For the text-containing cell, return its midpoint in [X, Y] coordinate format. 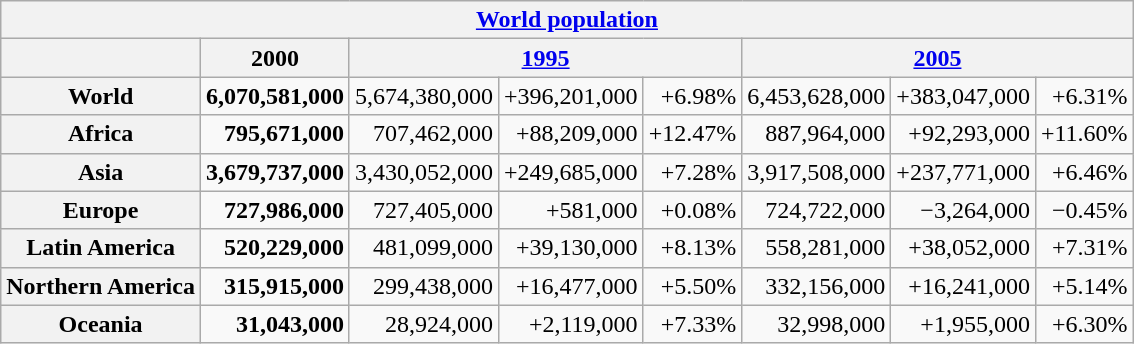
6,453,628,000 [816, 96]
31,043,000 [274, 324]
3,679,737,000 [274, 172]
+6.31% [1084, 96]
Latin America [101, 248]
887,964,000 [816, 134]
+6.30% [1084, 324]
315,915,000 [274, 286]
6,070,581,000 [274, 96]
+5.14% [1084, 286]
+92,293,000 [964, 134]
+5.50% [692, 286]
5,674,380,000 [424, 96]
+6.46% [1084, 172]
+38,052,000 [964, 248]
+16,477,000 [572, 286]
Africa [101, 134]
+6.98% [692, 96]
Asia [101, 172]
+7.31% [1084, 248]
−3,264,000 [964, 210]
+7.28% [692, 172]
World population [567, 20]
724,722,000 [816, 210]
Europe [101, 210]
World [101, 96]
727,986,000 [274, 210]
32,998,000 [816, 324]
+396,201,000 [572, 96]
3,430,052,000 [424, 172]
+39,130,000 [572, 248]
+12.47% [692, 134]
+581,000 [572, 210]
727,405,000 [424, 210]
−0.45% [1084, 210]
+383,047,000 [964, 96]
28,924,000 [424, 324]
+249,685,000 [572, 172]
707,462,000 [424, 134]
Oceania [101, 324]
1995 [545, 58]
332,156,000 [816, 286]
+2,119,000 [572, 324]
+0.08% [692, 210]
2000 [274, 58]
+7.33% [692, 324]
520,229,000 [274, 248]
+8.13% [692, 248]
481,099,000 [424, 248]
795,671,000 [274, 134]
+1,955,000 [964, 324]
3,917,508,000 [816, 172]
2005 [938, 58]
+88,209,000 [572, 134]
+16,241,000 [964, 286]
+237,771,000 [964, 172]
299,438,000 [424, 286]
Northern America [101, 286]
+11.60% [1084, 134]
558,281,000 [816, 248]
